Pinpoint the cell where the given text exists, returning its [X, Y] midpoint coordinate. 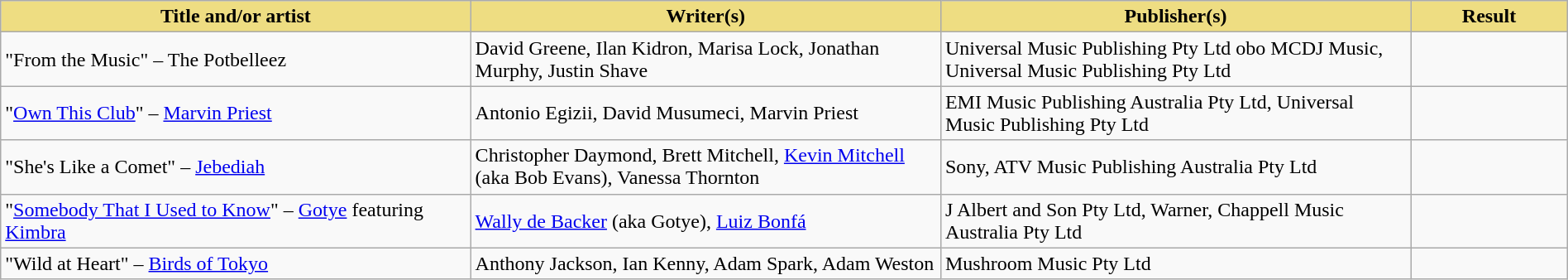
Anthony Jackson, Ian Kenny, Adam Spark, Adam Weston [705, 263]
"Somebody That I Used to Know" – Gotye featuring Kimbra [236, 220]
EMI Music Publishing Australia Pty Ltd, Universal Music Publishing Pty Ltd [1175, 113]
"Own This Club" – Marvin Priest [236, 113]
Sony, ATV Music Publishing Australia Pty Ltd [1175, 167]
"She's Like a Comet" – Jebediah [236, 167]
"From the Music" – The Potbelleez [236, 60]
Universal Music Publishing Pty Ltd obo MCDJ Music, Universal Music Publishing Pty Ltd [1175, 60]
Wally de Backer (aka Gotye), Luiz Bonfá [705, 220]
Result [1489, 17]
Mushroom Music Pty Ltd [1175, 263]
J Albert and Son Pty Ltd, Warner, Chappell Music Australia Pty Ltd [1175, 220]
David Greene, Ilan Kidron, Marisa Lock, Jonathan Murphy, Justin Shave [705, 60]
Writer(s) [705, 17]
"Wild at Heart" – Birds of Tokyo [236, 263]
Christopher Daymond, Brett Mitchell, Kevin Mitchell (aka Bob Evans), Vanessa Thornton [705, 167]
Antonio Egizii, David Musumeci, Marvin Priest [705, 113]
Publisher(s) [1175, 17]
Title and/or artist [236, 17]
